Return (x, y) of the center of cell containing provided text 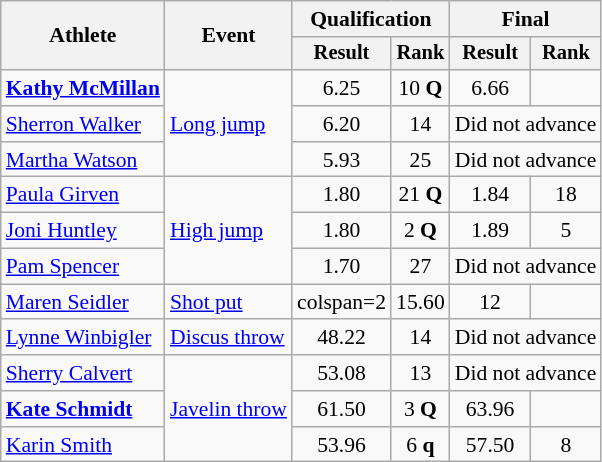
27 (420, 267)
Shot put (228, 302)
61.50 (342, 409)
48.22 (342, 338)
5.93 (342, 160)
Athlete (83, 36)
53.08 (342, 373)
Javelin throw (228, 408)
13 (420, 373)
12 (490, 302)
Maren Seidler (83, 302)
1.89 (490, 231)
Paula Girven (83, 195)
10 Q (420, 88)
Kate Schmidt (83, 409)
colspan=2 (342, 302)
Qualification (371, 19)
63.96 (490, 409)
3 Q (420, 409)
Pam Spencer (83, 267)
1.70 (342, 267)
Sherron Walker (83, 124)
Final (526, 19)
1.84 (490, 195)
6.66 (490, 88)
Martha Watson (83, 160)
Long jump (228, 124)
Lynne Winbigler (83, 338)
6.25 (342, 88)
Joni Huntley (83, 231)
Kathy McMillan (83, 88)
2 Q (420, 231)
Sherry Calvert (83, 373)
18 (566, 195)
25 (420, 160)
Discus throw (228, 338)
15.60 (420, 302)
21 Q (420, 195)
Event (228, 36)
High jump (228, 230)
5 (566, 231)
6.20 (342, 124)
